From the cell containing the given text, extract its center point as [x, y] coordinate. 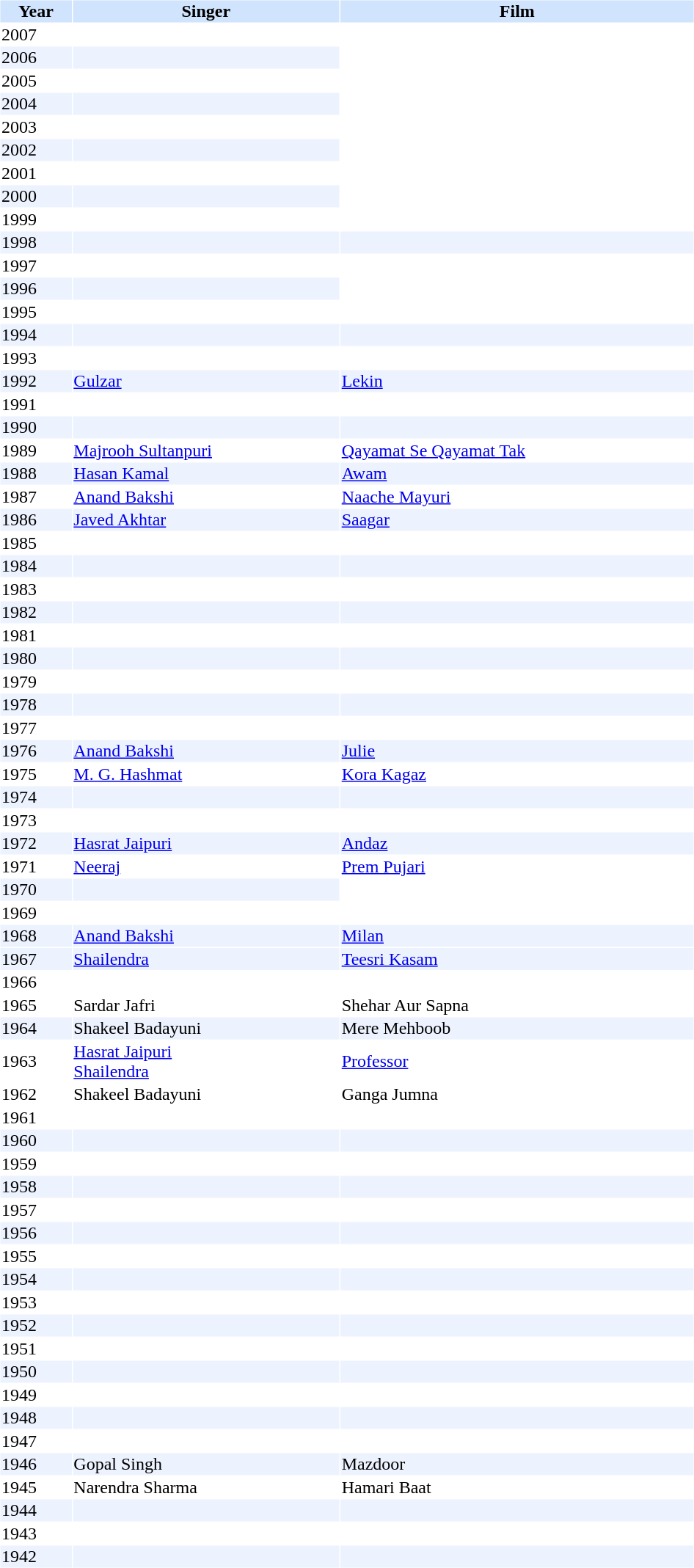
1995 [35, 312]
Mazdoor [516, 1464]
1983 [35, 589]
1971 [35, 867]
1969 [35, 913]
Gulzar [206, 381]
1959 [35, 1164]
2001 [35, 173]
Julie [516, 751]
1988 [35, 473]
1985 [35, 543]
1966 [35, 982]
1991 [35, 404]
Milan [516, 936]
1990 [35, 428]
1987 [35, 497]
Andaz [516, 843]
1982 [35, 613]
Ganga Jumna [516, 1094]
Hasrat Jaipuri [206, 843]
Teesri Kasam [516, 959]
Saagar [516, 520]
Mere Mehboob [516, 1028]
M. G. Hashmat [206, 774]
2007 [35, 34]
1942 [35, 1556]
1957 [35, 1210]
1962 [35, 1094]
Hamari Baat [516, 1487]
1944 [35, 1511]
1996 [35, 288]
Hasrat Jaipuri Shailendra [206, 1061]
Lekin [516, 381]
Neeraj [206, 867]
1965 [35, 1005]
1961 [35, 1117]
1973 [35, 820]
1975 [35, 774]
1974 [35, 798]
2003 [35, 127]
Qayamat Se Qayamat Tak [516, 451]
1948 [35, 1418]
Majrooh Sultanpuri [206, 451]
1945 [35, 1487]
Year [35, 11]
Awam [516, 473]
1976 [35, 751]
1972 [35, 843]
Singer [206, 11]
1950 [35, 1371]
2000 [35, 196]
Naache Mayuri [516, 497]
Javed Akhtar [206, 520]
1981 [35, 635]
1993 [35, 358]
1992 [35, 381]
1960 [35, 1141]
1943 [35, 1534]
1989 [35, 451]
1979 [35, 682]
1997 [35, 266]
1947 [35, 1441]
1951 [35, 1349]
Hasan Kamal [206, 473]
1952 [35, 1326]
1998 [35, 243]
1999 [35, 219]
1994 [35, 335]
2004 [35, 103]
1953 [35, 1302]
1968 [35, 936]
2002 [35, 150]
1964 [35, 1028]
2006 [35, 58]
2005 [35, 81]
1958 [35, 1186]
1967 [35, 959]
1977 [35, 728]
Shailendra [206, 959]
1984 [35, 566]
1956 [35, 1233]
Professor [516, 1061]
1986 [35, 520]
Narendra Sharma [206, 1487]
1949 [35, 1395]
Shehar Aur Sapna [516, 1005]
1963 [35, 1061]
1955 [35, 1256]
1978 [35, 705]
Sardar Jafri [206, 1005]
Prem Pujari [516, 867]
Gopal Singh [206, 1464]
1970 [35, 890]
1946 [35, 1464]
1980 [35, 658]
Kora Kagaz [516, 774]
Film [516, 11]
1954 [35, 1279]
